Return the (X, Y) coordinate for the center point of the cell that contains the specified text.  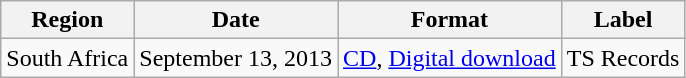
CD, Digital download (450, 58)
TS Records (623, 58)
Date (236, 20)
Format (450, 20)
September 13, 2013 (236, 58)
Label (623, 20)
Region (68, 20)
South Africa (68, 58)
